From the cell containing the given text, extract its center point as (x, y) coordinate. 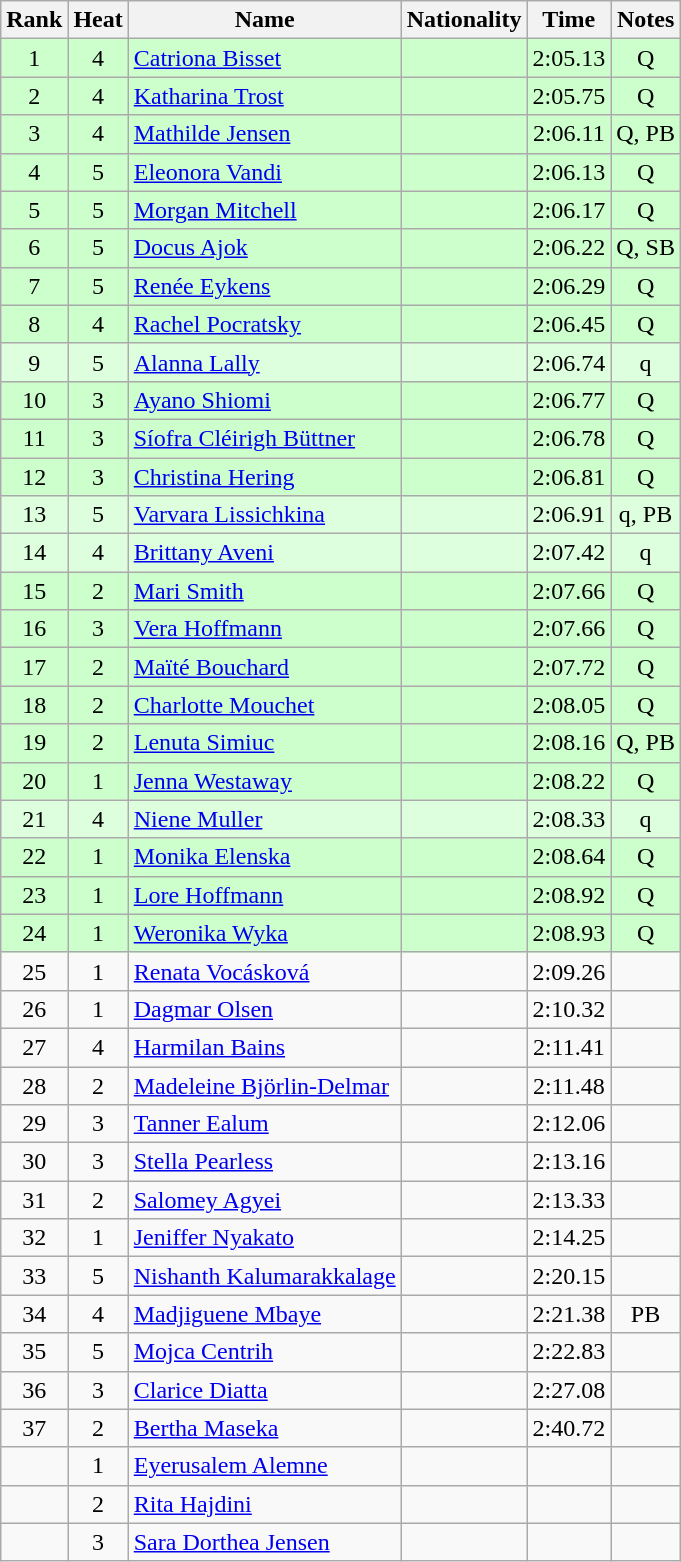
Rita Hajdini (264, 1504)
Heat (98, 20)
35 (34, 1352)
2:08.92 (569, 895)
34 (34, 1314)
2:06.81 (569, 477)
Maïté Bouchard (264, 667)
19 (34, 743)
18 (34, 705)
Ayano Shiomi (264, 400)
2:08.16 (569, 743)
2:06.91 (569, 515)
Varvara Lissichkina (264, 515)
20 (34, 781)
36 (34, 1390)
Jenna Westaway (264, 781)
Bertha Maseka (264, 1428)
14 (34, 553)
2:07.42 (569, 553)
Lenuta Simiuc (264, 743)
16 (34, 629)
2:20.15 (569, 1276)
2:13.16 (569, 1162)
Mojca Centrih (264, 1352)
Madjiguene Mbaye (264, 1314)
Jeniffer Nyakato (264, 1238)
2:08.33 (569, 819)
Niene Muller (264, 819)
Name (264, 20)
Charlotte Mouchet (264, 705)
28 (34, 1085)
15 (34, 591)
Tanner Ealum (264, 1124)
9 (34, 362)
7 (34, 286)
32 (34, 1238)
Salomey Agyei (264, 1200)
23 (34, 895)
2:14.25 (569, 1238)
2:11.41 (569, 1047)
2:08.93 (569, 933)
Mari Smith (264, 591)
27 (34, 1047)
6 (34, 248)
2:08.05 (569, 705)
Stella Pearless (264, 1162)
2:06.77 (569, 400)
Eleonora Vandi (264, 172)
Lore Hoffmann (264, 895)
21 (34, 819)
Síofra Cléirigh Büttner (264, 438)
Brittany Aveni (264, 553)
PB (646, 1314)
Mathilde Jensen (264, 134)
12 (34, 477)
Q, SB (646, 248)
17 (34, 667)
Dagmar Olsen (264, 1009)
2:06.17 (569, 210)
2:27.08 (569, 1390)
Eyerusalem Alemne (264, 1466)
2:21.38 (569, 1314)
Madeleine Björlin-Delmar (264, 1085)
2:06.13 (569, 172)
2:08.64 (569, 857)
26 (34, 1009)
2:12.06 (569, 1124)
13 (34, 515)
11 (34, 438)
29 (34, 1124)
Notes (646, 20)
Renata Vocásková (264, 971)
Nationality (464, 20)
24 (34, 933)
Alanna Lally (264, 362)
Nishanth Kalumarakkalage (264, 1276)
Renée Eykens (264, 286)
10 (34, 400)
8 (34, 324)
2:09.26 (569, 971)
2:10.32 (569, 1009)
2:05.13 (569, 58)
Rachel Pocratsky (264, 324)
Docus Ajok (264, 248)
33 (34, 1276)
2:08.22 (569, 781)
Sara Dorthea Jensen (264, 1542)
Rank (34, 20)
2:22.83 (569, 1352)
Weronika Wyka (264, 933)
2:11.48 (569, 1085)
31 (34, 1200)
2:40.72 (569, 1428)
Christina Hering (264, 477)
2:05.75 (569, 96)
30 (34, 1162)
2:06.74 (569, 362)
Clarice Diatta (264, 1390)
Vera Hoffmann (264, 629)
2:13.33 (569, 1200)
37 (34, 1428)
Catriona Bisset (264, 58)
q, PB (646, 515)
2:06.29 (569, 286)
Harmilan Bains (264, 1047)
22 (34, 857)
Monika Elenska (264, 857)
2:06.45 (569, 324)
2:07.72 (569, 667)
Katharina Trost (264, 96)
2:06.78 (569, 438)
2:06.11 (569, 134)
25 (34, 971)
Morgan Mitchell (264, 210)
2:06.22 (569, 248)
Time (569, 20)
